Output the [X, Y] coordinate of the center of the cell containing the given text.  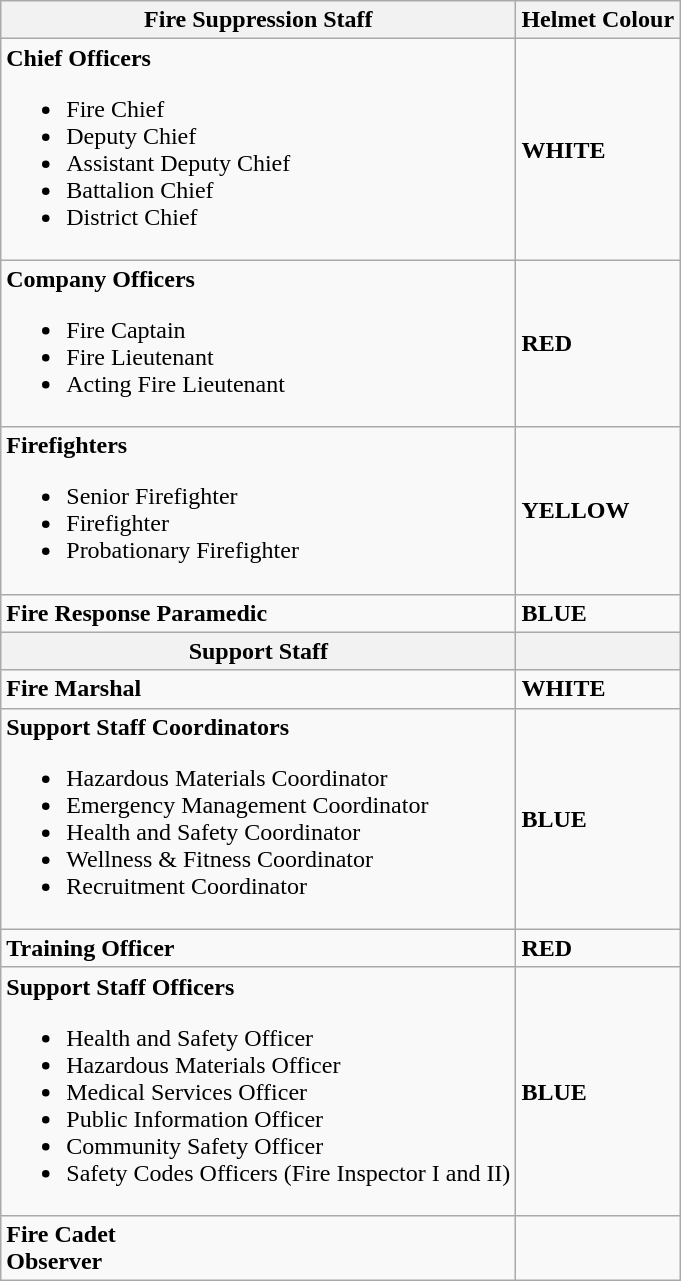
YELLOW [598, 510]
Fire Suppression Staff [258, 20]
Helmet Colour [598, 20]
Company OfficersFire CaptainFire LieutenantActing Fire Lieutenant [258, 344]
Fire Marshal [258, 689]
Chief OfficersFire ChiefDeputy ChiefAssistant Deputy ChiefBattalion ChiefDistrict Chief [258, 150]
FirefightersSenior FirefighterFirefighterProbationary Firefighter [258, 510]
Fire Response Paramedic [258, 613]
Support Staff [258, 651]
Fire CadetObserver [258, 1248]
Training Officer [258, 948]
